For the text-containing cell, return its midpoint in [X, Y] coordinate format. 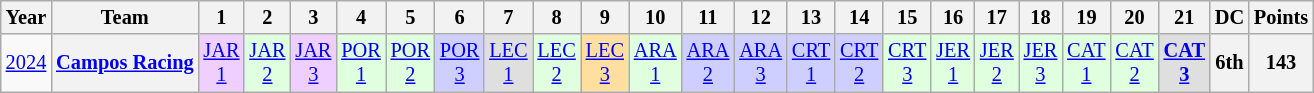
1 [221, 17]
143 [1281, 63]
16 [953, 17]
LEC1 [508, 63]
DC [1230, 17]
10 [656, 17]
19 [1086, 17]
3 [313, 17]
ARA2 [708, 63]
Campos Racing [124, 63]
17 [997, 17]
2024 [26, 63]
CAT3 [1184, 63]
CRT1 [811, 63]
ARA1 [656, 63]
JAR1 [221, 63]
JER1 [953, 63]
Points [1281, 17]
14 [859, 17]
JER3 [1041, 63]
8 [556, 17]
2 [267, 17]
CAT1 [1086, 63]
CRT2 [859, 63]
ARA3 [760, 63]
20 [1134, 17]
21 [1184, 17]
12 [760, 17]
4 [360, 17]
11 [708, 17]
6th [1230, 63]
JAR2 [267, 63]
5 [410, 17]
Team [124, 17]
18 [1041, 17]
POR3 [460, 63]
LEC3 [605, 63]
15 [907, 17]
9 [605, 17]
POR1 [360, 63]
JER2 [997, 63]
JAR3 [313, 63]
LEC2 [556, 63]
POR2 [410, 63]
13 [811, 17]
CRT3 [907, 63]
Year [26, 17]
6 [460, 17]
CAT2 [1134, 63]
7 [508, 17]
